Detect which cell encompasses the target text, then output its [x, y] center coordinate. 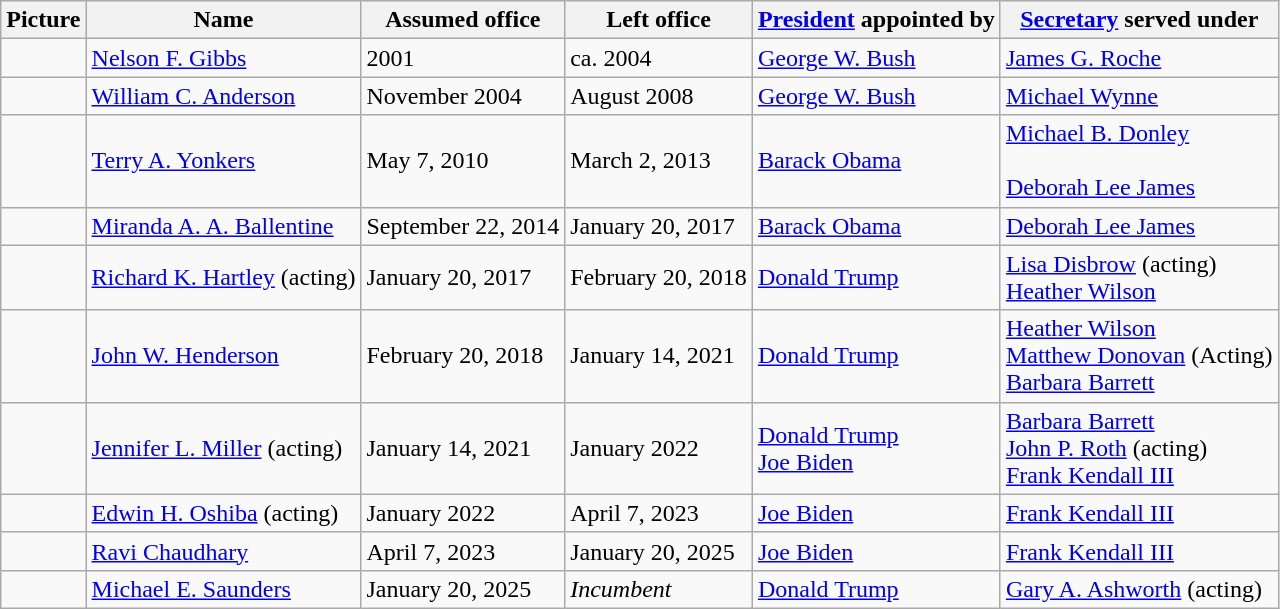
2001 [463, 58]
John W. Henderson [224, 356]
August 2008 [659, 96]
William C. Anderson [224, 96]
Jennifer L. Miller (acting) [224, 448]
Deborah Lee James [1139, 226]
ca. 2004 [659, 58]
September 22, 2014 [463, 226]
Left office [659, 20]
Donald TrumpJoe Biden [876, 448]
Michael E. Saunders [224, 589]
Incumbent [659, 589]
Heather WilsonMatthew Donovan (Acting)Barbara Barrett [1139, 356]
Picture [44, 20]
Lisa Disbrow (acting)Heather Wilson [1139, 278]
Michael B. DonleyDeborah Lee James [1139, 161]
President appointed by [876, 20]
Barbara BarrettJohn P. Roth (acting)Frank Kendall III [1139, 448]
James G. Roche [1139, 58]
Secretary served under [1139, 20]
November 2004 [463, 96]
May 7, 2010 [463, 161]
Richard K. Hartley (acting) [224, 278]
March 2, 2013 [659, 161]
Terry A. Yonkers [224, 161]
Michael Wynne [1139, 96]
Edwin H. Oshiba (acting) [224, 513]
Miranda A. A. Ballentine [224, 226]
Assumed office [463, 20]
Name [224, 20]
Gary A. Ashworth (acting) [1139, 589]
Ravi Chaudhary [224, 551]
Nelson F. Gibbs [224, 58]
